Output the (x, y) coordinate of the center of the cell containing the given text.  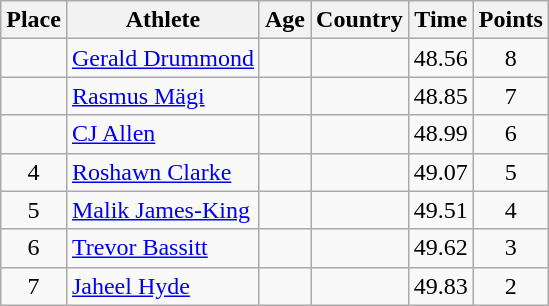
3 (510, 248)
48.85 (440, 96)
Roshawn Clarke (162, 172)
Gerald Drummond (162, 58)
Age (284, 20)
49.07 (440, 172)
8 (510, 58)
Place (34, 20)
CJ Allen (162, 134)
48.56 (440, 58)
Athlete (162, 20)
Time (440, 20)
Rasmus Mägi (162, 96)
49.62 (440, 248)
Country (360, 20)
48.99 (440, 134)
Points (510, 20)
2 (510, 286)
49.83 (440, 286)
Malik James-King (162, 210)
49.51 (440, 210)
Jaheel Hyde (162, 286)
Trevor Bassitt (162, 248)
